Return (x, y) of the center of cell containing provided text 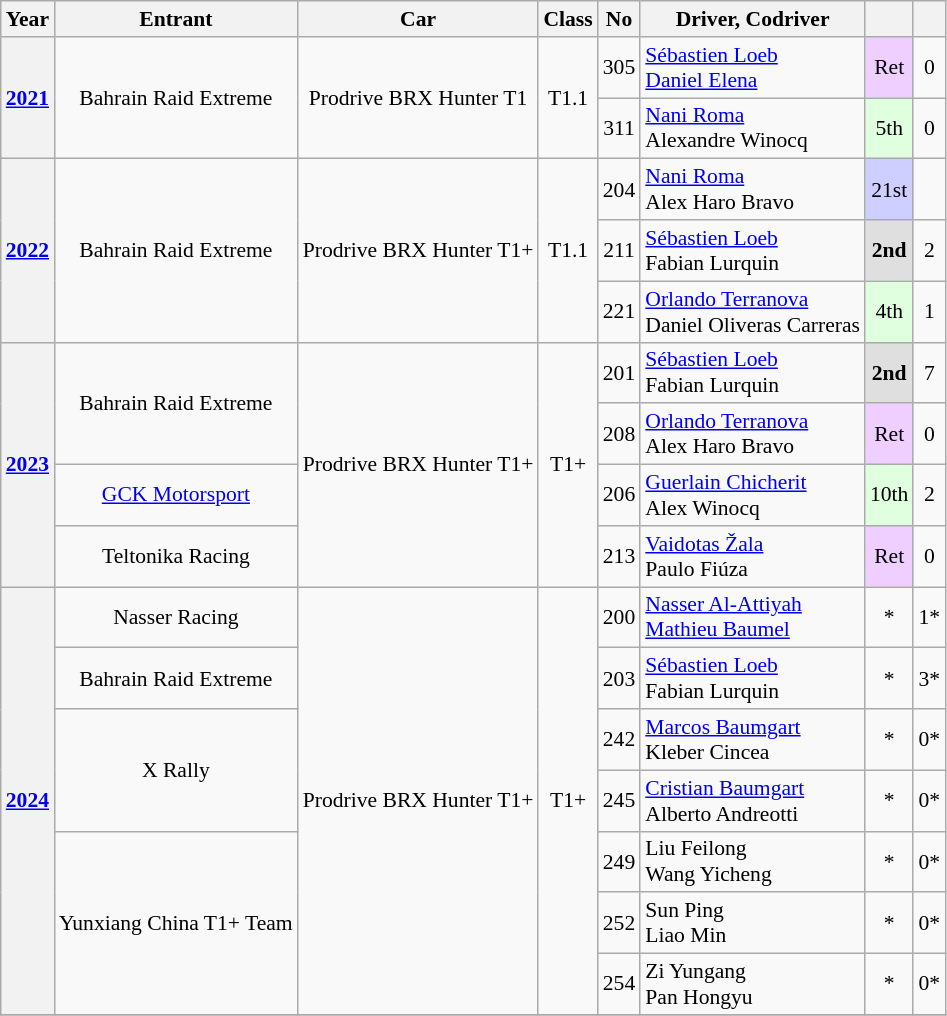
10th (890, 496)
Year (28, 19)
206 (620, 496)
252 (620, 924)
Nani Roma Alexandre Winocq (752, 128)
Yunxiang China T1+ Team (176, 922)
Sébastien Loeb Daniel Elena (752, 68)
4th (890, 312)
Marcos Baumgart Kleber Cincea (752, 740)
No (620, 19)
Nani Roma Alex Haro Bravo (752, 190)
208 (620, 434)
Orlando Terranova Daniel Oliveras Carreras (752, 312)
203 (620, 678)
Entrant (176, 19)
Driver, Codriver (752, 19)
Guerlain Chicherit Alex Winocq (752, 496)
305 (620, 68)
Teltonika Racing (176, 556)
200 (620, 618)
Liu Feilong Wang Yicheng (752, 862)
Prodrive BRX Hunter T1 (418, 98)
2021 (28, 98)
Zi Yungang Pan Hongyu (752, 984)
Class (568, 19)
254 (620, 984)
5th (890, 128)
249 (620, 862)
1* (929, 618)
Car (418, 19)
2022 (28, 250)
Orlando Terranova Alex Haro Bravo (752, 434)
211 (620, 250)
245 (620, 800)
GCK Motorsport (176, 496)
311 (620, 128)
X Rally (176, 770)
Vaidotas Žala Paulo Fiúza (752, 556)
21st (890, 190)
213 (620, 556)
204 (620, 190)
Nasser Al-Attiyah Mathieu Baumel (752, 618)
Sun Ping Liao Min (752, 924)
242 (620, 740)
2024 (28, 801)
Nasser Racing (176, 618)
Cristian Baumgart Alberto Andreotti (752, 800)
221 (620, 312)
201 (620, 372)
1 (929, 312)
7 (929, 372)
3* (929, 678)
2023 (28, 464)
